Find where the given text appears and provide that cell's center as (X, Y) coordinate. 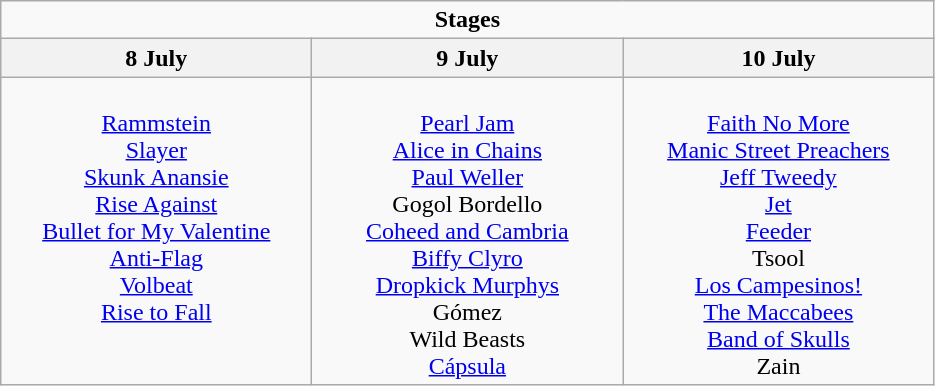
Faith No More Manic Street Preachers Jeff Tweedy Jet Feeder Tsool Los Campesinos! The Maccabees Band of Skulls Zain (778, 231)
8 July (156, 58)
Rammstein Slayer Skunk Anansie Rise Against Bullet for My Valentine Anti-Flag Volbeat Rise to Fall (156, 231)
Stages (468, 20)
Pearl Jam Alice in Chains Paul Weller Gogol Bordello Coheed and Cambria Biffy Clyro Dropkick Murphys Gómez Wild Beasts Cápsula (468, 231)
9 July (468, 58)
10 July (778, 58)
